Determine the (X, Y) coordinate at the center of the cell enclosing the given text.  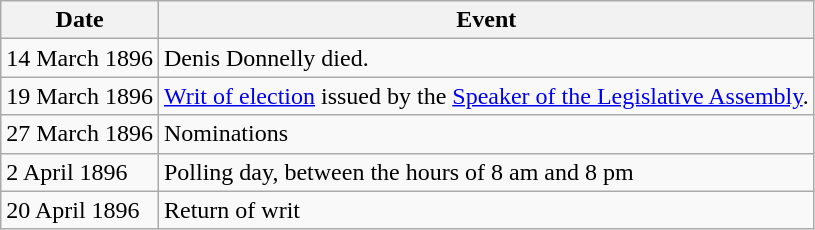
Denis Donnelly died. (486, 58)
20 April 1896 (80, 210)
14 March 1896 (80, 58)
Polling day, between the hours of 8 am and 8 pm (486, 172)
Event (486, 20)
27 March 1896 (80, 134)
Writ of election issued by the Speaker of the Legislative Assembly. (486, 96)
Date (80, 20)
2 April 1896 (80, 172)
19 March 1896 (80, 96)
Nominations (486, 134)
Return of writ (486, 210)
